From the cell containing the given text, extract its center point as (X, Y) coordinate. 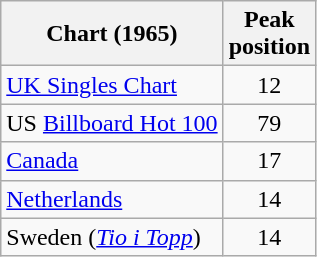
Sweden (Tio i Topp) (112, 237)
Chart (1965) (112, 34)
Canada (112, 161)
US Billboard Hot 100 (112, 123)
12 (269, 85)
79 (269, 123)
Peakposition (269, 34)
UK Singles Chart (112, 85)
Netherlands (112, 199)
17 (269, 161)
